Pinpoint the cell where the given text exists, returning its (X, Y) midpoint coordinate. 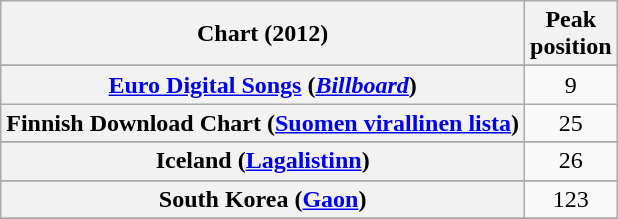
Chart (2012) (263, 34)
Euro Digital Songs (Billboard) (263, 85)
9 (571, 85)
25 (571, 123)
Peakposition (571, 34)
Iceland (Lagalistinn) (263, 161)
South Korea (Gaon) (263, 199)
123 (571, 199)
Finnish Download Chart (Suomen virallinen lista) (263, 123)
26 (571, 161)
